From the cell containing the given text, extract its center point as [x, y] coordinate. 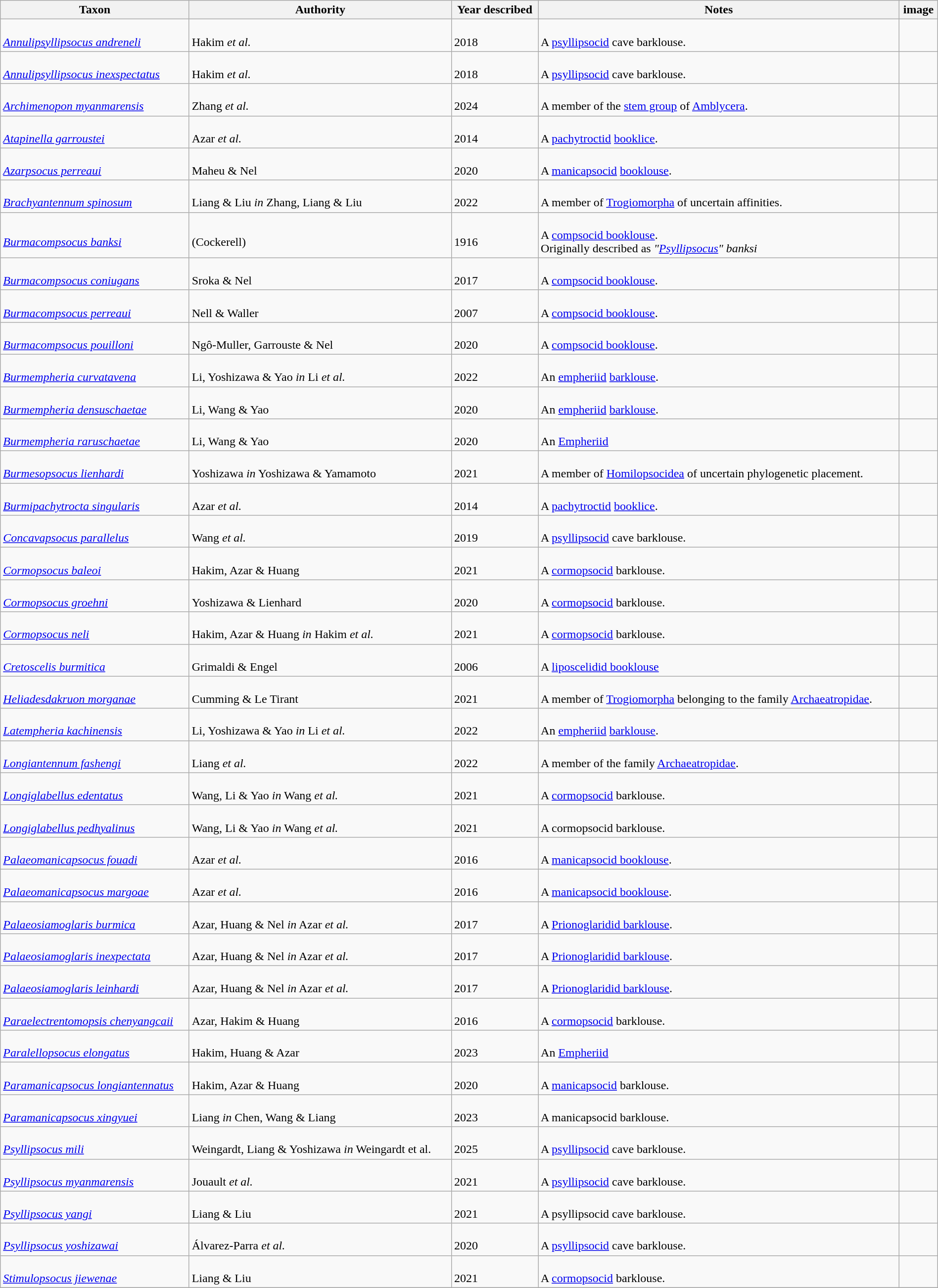
Jouault et al. [320, 1175]
2007 [495, 306]
Longiantennum fashengi [95, 757]
Notes [719, 10]
Álvarez-Parra et al. [320, 1240]
Psyllipsocus mili [95, 1143]
Palaeomanicapsocus margoae [95, 885]
Yoshizawa in Yoshizawa & Yamamoto [320, 467]
Liang et al. [320, 757]
A member of Homilopsocidea of uncertain phylogenetic placement. [719, 467]
Year described [495, 10]
Latempheria kachinensis [95, 724]
Azarpsocus perreaui [95, 164]
2006 [495, 660]
A liposcelidid booklouse [719, 660]
A member of Trogiomorpha belonging to the family Archaeatropidae. [719, 692]
Atapinella garroustei [95, 132]
Weingardt, Liang & Yoshizawa in Weingardt et al. [320, 1143]
Paralellopsocus elongatus [95, 1047]
Hakim, Huang & Azar [320, 1047]
image [919, 10]
Burmipachytrocta singularis [95, 500]
Nell & Waller [320, 306]
Burmempheria raruschaetae [95, 435]
Concavapsocus parallelus [95, 531]
Archimenopon myanmarensis [95, 100]
Burmacompsocus coniugans [95, 274]
Burmesopsocus lienhardi [95, 467]
Annulipsyllipsocus inexspectatus [95, 67]
Sroka & Nel [320, 274]
Grimaldi & Engel [320, 660]
Hakim, Azar & Huang in Hakim et al. [320, 628]
Palaeosiamoglaris leinhardi [95, 982]
2025 [495, 1143]
2019 [495, 531]
Taxon [95, 10]
Cormopsocus neli [95, 628]
Palaeosiamoglaris inexpectata [95, 950]
Cretoscelis burmitica [95, 660]
Azar, Hakim & Huang [320, 1014]
Cormopsocus groehni [95, 596]
A compsocid booklouse. Originally described as "Psyllipsocus" banksi [719, 235]
Psyllipsocus myanmarensis [95, 1175]
Zhang et al. [320, 100]
Paramanicapsocus xingyuei [95, 1111]
A member of the family Archaeatropidae. [719, 757]
Ngô-Muller, Garrouste & Nel [320, 338]
Annulipsyllipsocus andreneli [95, 36]
Psyllipsocus yangi [95, 1207]
Palaeosiamoglaris burmica [95, 917]
Cormopsocus baleoi [95, 564]
2024 [495, 100]
Longiglabellus edentatus [95, 788]
1916 [495, 235]
Paraelectrentomopsis chenyangcaii [95, 1014]
Brachyantennum spinosum [95, 196]
Burmacompsocus perreaui [95, 306]
Yoshizawa & Lienhard [320, 596]
Burmacompsocus pouilloni [95, 338]
Longiglabellus pedhyalinus [95, 821]
A member of the stem group of Amblycera. [719, 100]
Wang et al. [320, 531]
Liang in Chen, Wang & Liang [320, 1111]
Psyllipsocus yoshizawai [95, 1240]
Burmacompsocus banksi [95, 235]
Heliadesdakruon morganae [95, 692]
A member of Trogiomorpha of uncertain affinities. [719, 196]
Paramanicapsocus longiantennatus [95, 1078]
Palaeomanicapsocus fouadi [95, 853]
Stimulopsocus jiewenae [95, 1271]
(Cockerell) [320, 235]
Maheu & Nel [320, 164]
Burmempheria curvatavena [95, 370]
Authority [320, 10]
Cumming & Le Tirant [320, 692]
Burmempheria densuschaetae [95, 403]
Liang & Liu in Zhang, Liang & Liu [320, 196]
